Return the [X, Y] coordinate for the center point of the cell that contains the specified text.  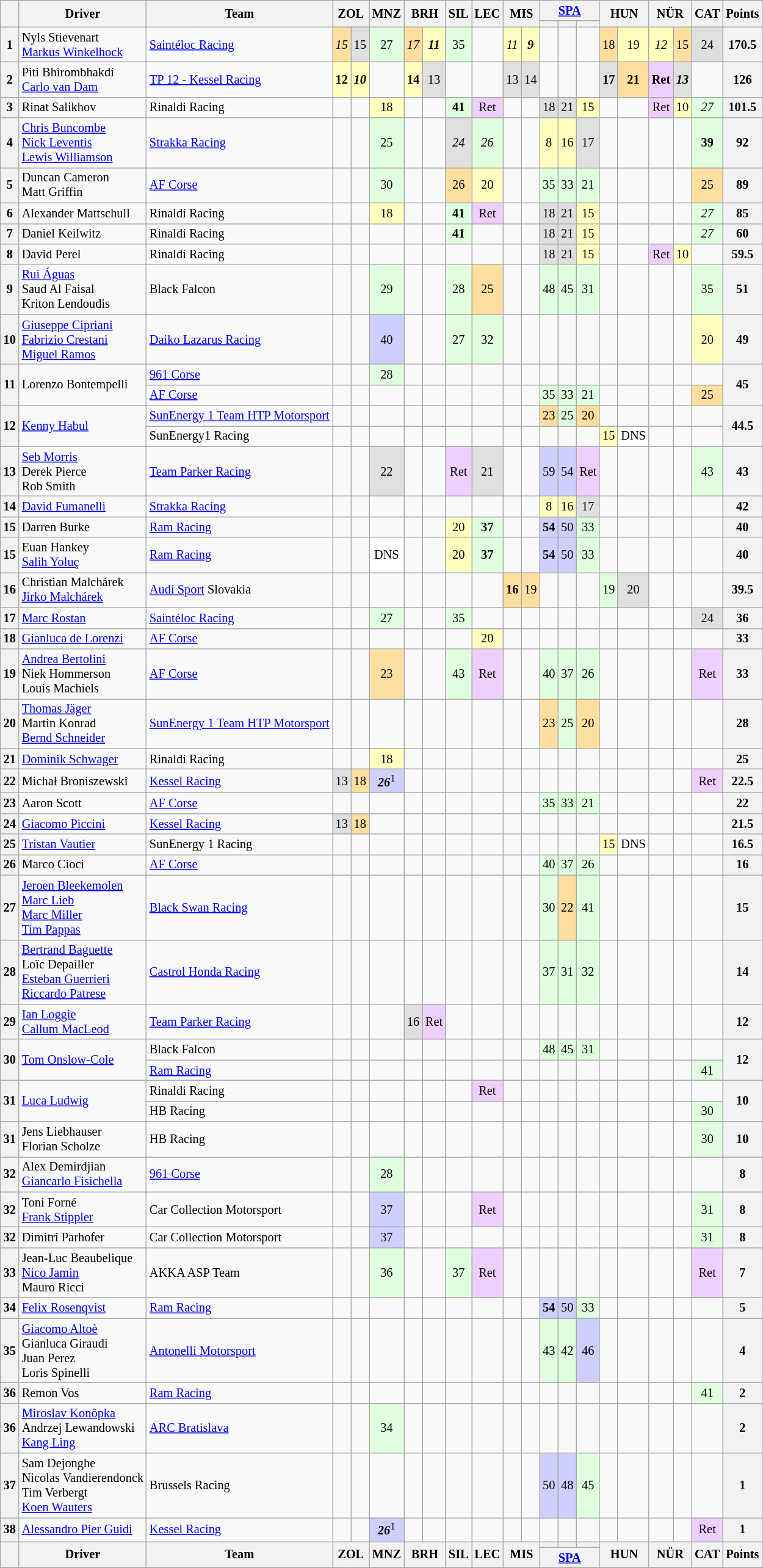
Giacomo Altoè Gianluca Giraudi Juan Perez Loris Spinelli [83, 1351]
Michał Broniszewski [83, 780]
92 [742, 143]
Giacomo Piccini [83, 824]
Brussels Racing [239, 1485]
Miroslav Konôpka Andrzej Lewandowski Kang Ling [83, 1428]
21.5 [742, 824]
Jens Liebhauser Florian Scholze [83, 1139]
85 [742, 213]
Alexander Mattschull [83, 213]
Ian Loggie Callum MacLeod [83, 1022]
46 [588, 1351]
Nyls Stievenart Markus Winkelhock [83, 45]
Andrea Bertolini Niek Hommerson Louis Machiels [83, 673]
Chris Buncombe Nick Leventis Lewis Williamson [83, 143]
Rinat Salikhov [83, 107]
49 [742, 339]
Bertrand Baguette Loïc Depailler Esteban Guerrieri Riccardo Patrese [83, 972]
Remon Vos [83, 1393]
Darren Burke [83, 527]
Euan Hankey Salih Yoluç [83, 555]
39 [707, 143]
Giuseppe Cipriani Fabrizio Crestani Miguel Ramos [83, 339]
101.5 [742, 107]
Dominik Schwager [83, 759]
Toni Forné Frank Stippler [83, 1210]
ARC Bratislava [239, 1428]
Felix Rosenqvist [83, 1308]
Black Swan Racing [239, 907]
SunEnergy 1 Racing [239, 844]
Aaron Scott [83, 803]
6 [10, 213]
Antonelli Motorsport [239, 1351]
Duncan Cameron Matt Griffin [83, 185]
22.5 [742, 780]
Christian Malchárek Jirko Malchárek [83, 590]
Alex Demirdjian Giancarlo Fisichella [83, 1174]
89 [742, 185]
170.5 [742, 45]
Audi Sport Slovakia [239, 590]
Daiko Lazarus Racing [239, 339]
Tristan Vautier [83, 844]
Sam Dejonghe Nicolas Vandierendonck Tim Verbergt Koen Wauters [83, 1485]
Luca Ludwig [83, 1100]
126 [742, 79]
Daniel Keilwitz [83, 234]
59 [549, 471]
60 [742, 234]
Alessandro Pier Guidi [83, 1529]
3 [10, 107]
TP 12 - Kessel Racing [239, 79]
Jean-Luc Beaubelique Nico Jamin Mauro Ricci [83, 1272]
Marco Cioci [83, 865]
Castrol Honda Racing [239, 972]
Jeroen Bleekemolen Marc Lieb Marc Miller Tim Pappas [83, 907]
39.5 [742, 590]
59.5 [742, 254]
Tom Onslow-Cole [83, 1060]
AKKA ASP Team [239, 1272]
51 [742, 289]
Seb Morris Derek Pierce Rob Smith [83, 471]
16.5 [742, 844]
Gianluca de Lorenzi [83, 639]
Marc Rostan [83, 618]
Kenny Habul [83, 426]
David Fumanelli [83, 506]
Rui Águas Saud Al Faisal Kriton Lendoudis [83, 289]
Thomas Jäger Martin Konrad Bernd Schneider [83, 724]
Piti Bhirombhakdi Carlo van Dam [83, 79]
44.5 [742, 426]
David Perel [83, 254]
Lorenzo Bontempelli [83, 385]
SunEnergy1 Racing [239, 436]
38 [10, 1529]
Dimitri Parhofer [83, 1238]
